Return [X, Y] of the center of cell containing provided text 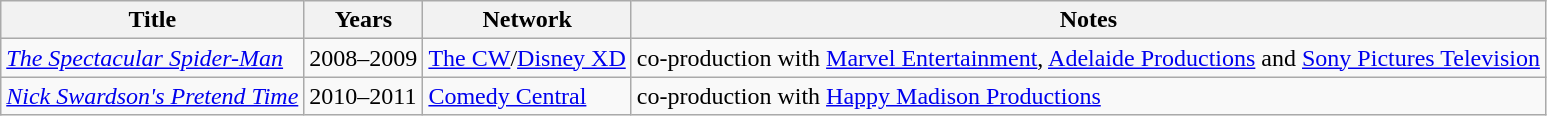
2010–2011 [364, 96]
co-production with Happy Madison Productions [1088, 96]
Nick Swardson's Pretend Time [152, 96]
The CW/Disney XD [527, 58]
Title [152, 20]
The Spectacular Spider-Man [152, 58]
Years [364, 20]
Notes [1088, 20]
Network [527, 20]
2008–2009 [364, 58]
co-production with Marvel Entertainment, Adelaide Productions and Sony Pictures Television [1088, 58]
Comedy Central [527, 96]
